Provide the [X, Y] coordinate of the cell's center where the given text is located.  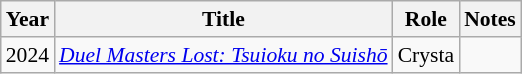
Title [224, 19]
2024 [28, 55]
Year [28, 19]
Role [426, 19]
Duel Masters Lost: Tsuioku no Suishō [224, 55]
Crysta [426, 55]
Notes [490, 19]
